Determine the (x, y) coordinate at the center of the cell enclosing the given text.  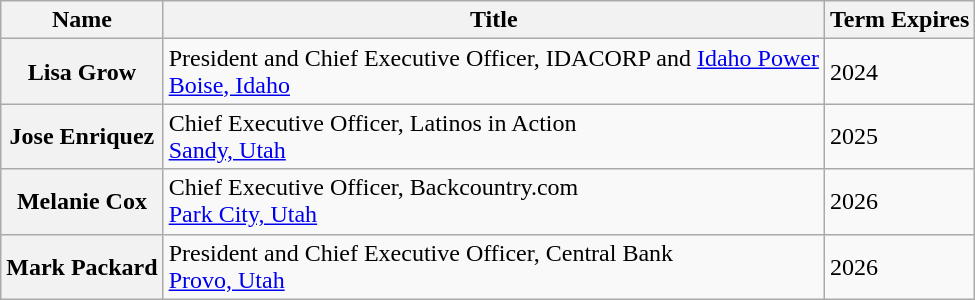
Chief Executive Officer, Latinos in ActionSandy, Utah (494, 136)
Title (494, 20)
2024 (899, 72)
Mark Packard (82, 266)
2025 (899, 136)
Chief Executive Officer, Backcountry.comPark City, Utah (494, 202)
President and Chief Executive Officer, Central BankProvo, Utah (494, 266)
President and Chief Executive Officer, IDACORP and Idaho PowerBoise, Idaho (494, 72)
Melanie Cox (82, 202)
Term Expires (899, 20)
Lisa Grow (82, 72)
Name (82, 20)
Jose Enriquez (82, 136)
